Identify which cell holds the provided text, then report its (x, y) central coordinate. 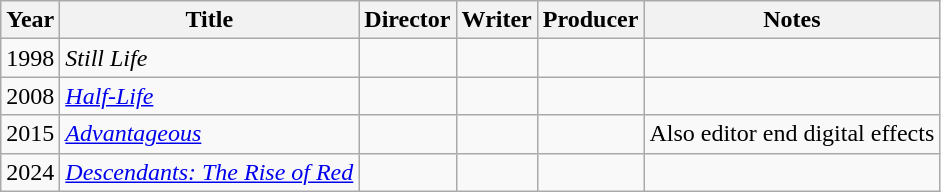
2008 (30, 96)
Notes (792, 20)
2015 (30, 134)
Also editor end digital effects (792, 134)
Director (408, 20)
2024 (30, 172)
1998 (30, 58)
Producer (590, 20)
Advantageous (210, 134)
Descendants: The Rise of Red (210, 172)
Year (30, 20)
Title (210, 20)
Half-Life (210, 96)
Still Life (210, 58)
Writer (496, 20)
